Provide the [x, y] coordinate of the cell's center where the given text is located.  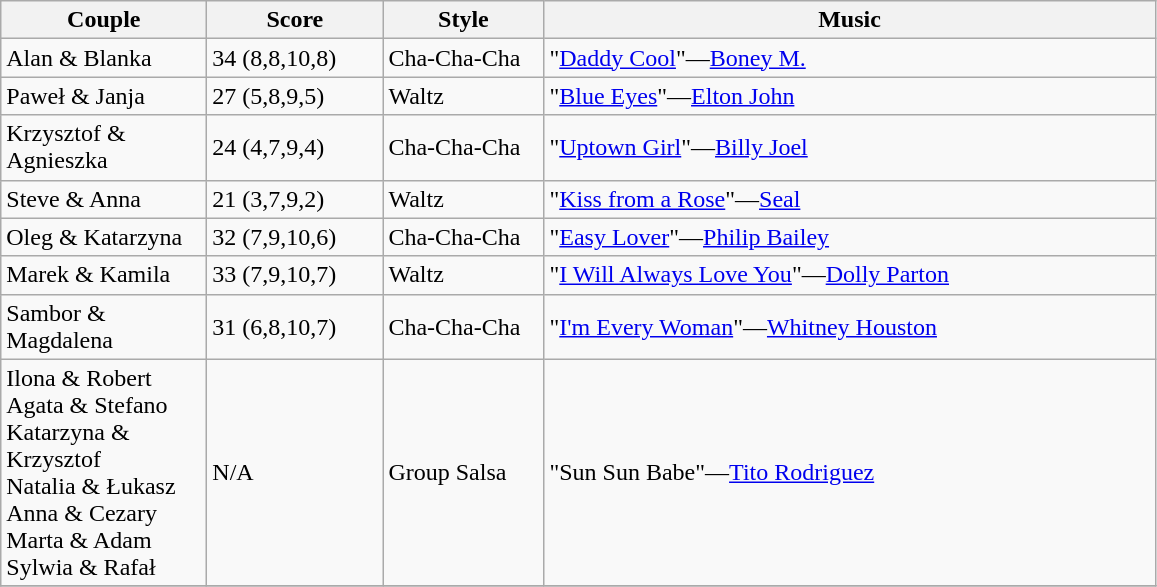
21 (3,7,9,2) [295, 199]
Krzysztof & Agnieszka [104, 148]
Ilona & RobertAgata & StefanoKatarzyna & KrzysztofNatalia & ŁukaszAnna & CezaryMarta & AdamSylwia & Rafał [104, 472]
Music [850, 20]
Style [464, 20]
32 (7,9,10,6) [295, 237]
Paweł & Janja [104, 96]
"I Will Always Love You"—Dolly Parton [850, 275]
"Blue Eyes"—Elton John [850, 96]
Group Salsa [464, 472]
Score [295, 20]
Steve & Anna [104, 199]
N/A [295, 472]
"I'm Every Woman"—Whitney Houston [850, 326]
"Uptown Girl"—Billy Joel [850, 148]
"Sun Sun Babe"—Tito Rodriguez [850, 472]
"Kiss from a Rose"—Seal [850, 199]
Couple [104, 20]
33 (7,9,10,7) [295, 275]
24 (4,7,9,4) [295, 148]
Marek & Kamila [104, 275]
Oleg & Katarzyna [104, 237]
Alan & Blanka [104, 58]
"Easy Lover"—Philip Bailey [850, 237]
"Daddy Cool"—Boney M. [850, 58]
27 (5,8,9,5) [295, 96]
34 (8,8,10,8) [295, 58]
31 (6,8,10,7) [295, 326]
Sambor & Magdalena [104, 326]
